Locate the cell with the specified text and output its [x, y] center coordinate. 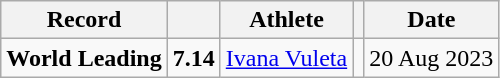
Ivana Vuleta [286, 58]
Athlete [286, 20]
20 Aug 2023 [432, 58]
Record [84, 20]
7.14 [194, 58]
World Leading [84, 58]
Date [432, 20]
